Detect which cell encompasses the target text, then output its [X, Y] center coordinate. 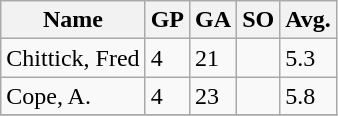
GA [214, 20]
5.8 [308, 96]
SO [258, 20]
5.3 [308, 58]
Cope, A. [73, 96]
Avg. [308, 20]
Name [73, 20]
23 [214, 96]
Chittick, Fred [73, 58]
GP [167, 20]
21 [214, 58]
